Provide the [x, y] coordinate of the cell's center where the given text is located.  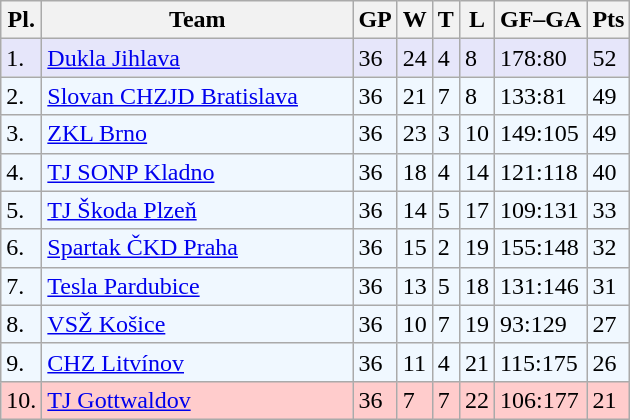
5. [22, 210]
VSŽ Košice [198, 324]
W [414, 20]
TJ Škoda Plzeň [198, 210]
40 [608, 172]
ZKL Brno [198, 134]
GF–GA [540, 20]
11 [414, 362]
131:146 [540, 286]
Pts [608, 20]
23 [414, 134]
17 [476, 210]
Spartak ČKD Praha [198, 248]
26 [608, 362]
8. [22, 324]
3 [446, 134]
CHZ Litvínov [198, 362]
6. [22, 248]
T [446, 20]
9. [22, 362]
33 [608, 210]
Slovan CHZJD Bratislava [198, 96]
24 [414, 58]
2 [446, 248]
133:81 [540, 96]
115:175 [540, 362]
7. [22, 286]
109:131 [540, 210]
3. [22, 134]
Tesla Pardubice [198, 286]
15 [414, 248]
32 [608, 248]
27 [608, 324]
106:177 [540, 400]
TJ SONP Kladno [198, 172]
149:105 [540, 134]
GP [375, 20]
Team [198, 20]
52 [608, 58]
TJ Gottwaldov [198, 400]
121:118 [540, 172]
178:80 [540, 58]
10. [22, 400]
1. [22, 58]
93:129 [540, 324]
155:148 [540, 248]
Dukla Jihlava [198, 58]
13 [414, 286]
2. [22, 96]
L [476, 20]
22 [476, 400]
31 [608, 286]
4. [22, 172]
Pl. [22, 20]
